Pinpoint the cell where the given text exists, returning its (x, y) midpoint coordinate. 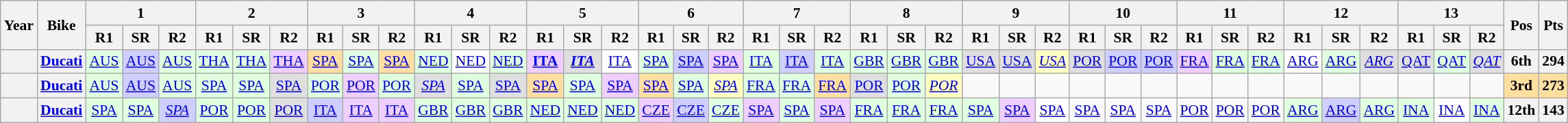
2 (251, 13)
6 (690, 13)
3 (361, 13)
1 (140, 13)
294 (1554, 61)
6th (1521, 61)
12th (1521, 111)
Pos (1521, 25)
13 (1451, 13)
273 (1554, 86)
143 (1554, 111)
5 (582, 13)
8 (906, 13)
Bike (62, 25)
Year (19, 25)
4 (471, 13)
3rd (1521, 86)
12 (1341, 13)
10 (1123, 13)
11 (1230, 13)
Pts (1554, 25)
9 (1016, 13)
7 (797, 13)
